Determine the (x, y) coordinate at the center of the cell enclosing the given text.  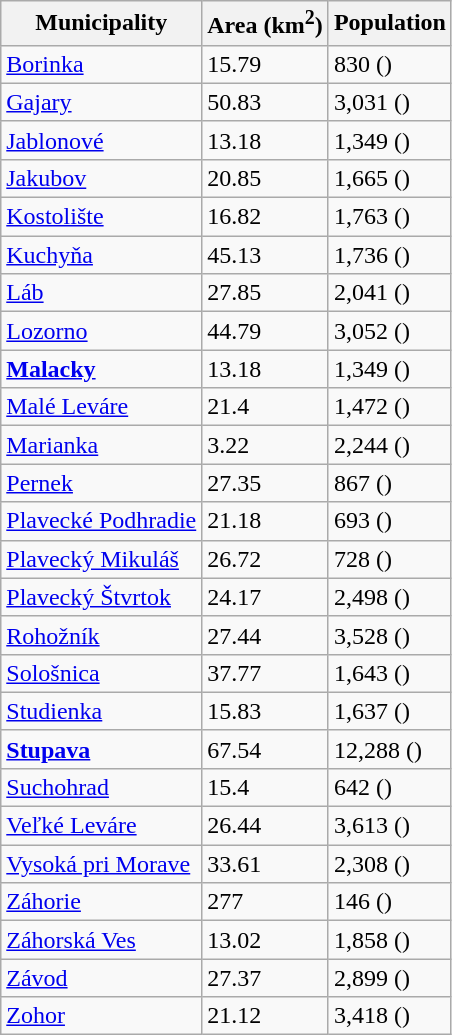
Láb (102, 293)
Area (km2) (266, 24)
2,498 () (390, 597)
693 () (390, 521)
830 () (390, 64)
3,528 () (390, 635)
12,288 () (390, 749)
Malacky (102, 369)
27.44 (266, 635)
Záhorie (102, 902)
13.02 (266, 940)
1,637 () (390, 711)
3,418 () (390, 1016)
Studienka (102, 711)
2,899 () (390, 978)
26.72 (266, 559)
Borinka (102, 64)
Závod (102, 978)
Rohožník (102, 635)
21.18 (266, 521)
15.4 (266, 787)
24.17 (266, 597)
Kostolište (102, 217)
146 () (390, 902)
15.83 (266, 711)
Pernek (102, 483)
Suchohrad (102, 787)
16.82 (266, 217)
1,472 () (390, 407)
37.77 (266, 673)
3,052 () (390, 331)
1,665 () (390, 178)
3,031 () (390, 102)
Municipality (102, 24)
Marianka (102, 445)
50.83 (266, 102)
Lozorno (102, 331)
44.79 (266, 331)
1,736 () (390, 255)
642 () (390, 787)
27.85 (266, 293)
Plavecký Štvrtok (102, 597)
26.44 (266, 826)
20.85 (266, 178)
Plavecký Mikuláš (102, 559)
2,041 () (390, 293)
Jakubov (102, 178)
21.4 (266, 407)
728 () (390, 559)
33.61 (266, 864)
Population (390, 24)
2,308 () (390, 864)
Gajary (102, 102)
1,643 () (390, 673)
3.22 (266, 445)
Jablonové (102, 140)
Plavecké Podhradie (102, 521)
1,858 () (390, 940)
3,613 () (390, 826)
27.35 (266, 483)
867 () (390, 483)
Záhorská Ves (102, 940)
277 (266, 902)
Sološnica (102, 673)
Veľké Leváre (102, 826)
45.13 (266, 255)
21.12 (266, 1016)
Kuchyňa (102, 255)
Stupava (102, 749)
67.54 (266, 749)
Malé Leváre (102, 407)
1,763 () (390, 217)
Vysoká pri Morave (102, 864)
15.79 (266, 64)
Zohor (102, 1016)
2,244 () (390, 445)
27.37 (266, 978)
